Find where the given text appears and provide that cell's center as (x, y) coordinate. 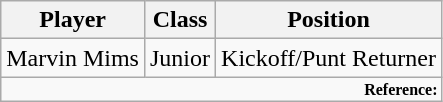
Junior (180, 58)
Reference: (222, 89)
Kickoff/Punt Returner (329, 58)
Player (73, 20)
Class (180, 20)
Marvin Mims (73, 58)
Position (329, 20)
